Scan for the cell matching the given text and deliver its [x, y] coordinate at center. 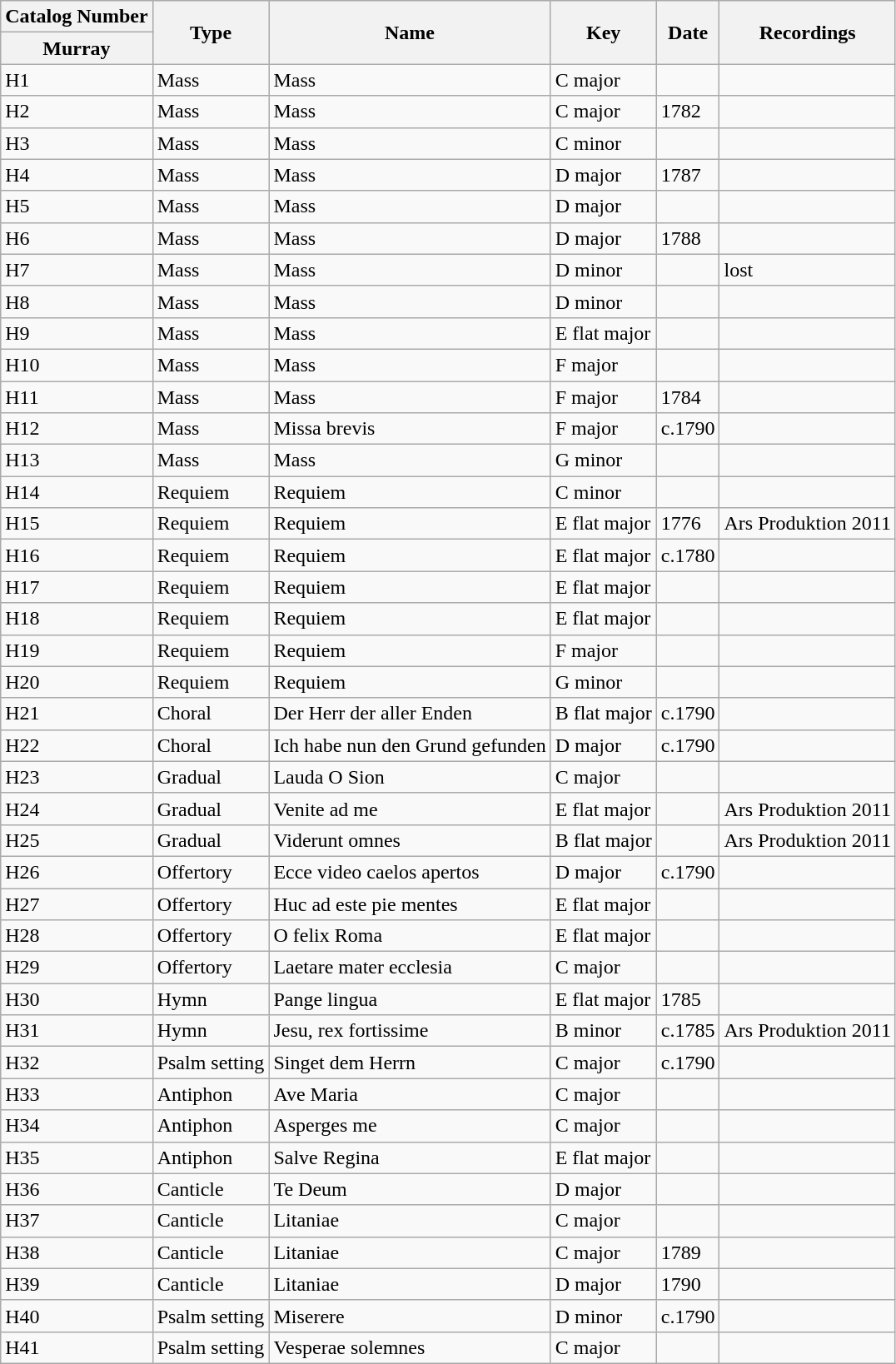
H33 [77, 1094]
Ich habe nun den Grund gefunden [410, 745]
Recordings [808, 32]
H22 [77, 745]
H10 [77, 365]
Viderunt omnes [410, 840]
H34 [77, 1126]
1776 [688, 524]
H23 [77, 777]
H4 [77, 175]
H9 [77, 333]
H21 [77, 714]
H20 [77, 682]
H3 [77, 143]
Ecce video caelos apertos [410, 872]
Date [688, 32]
Name [410, 32]
O felix Roma [410, 936]
H28 [77, 936]
H12 [77, 429]
Jesu, rex fortissime [410, 1031]
lost [808, 270]
c.1780 [688, 555]
1790 [688, 1284]
c.1785 [688, 1031]
H40 [77, 1316]
Key [603, 32]
Asperges me [410, 1126]
Singet dem Herrn [410, 1063]
1782 [688, 112]
H27 [77, 904]
1789 [688, 1252]
Der Herr der aller Enden [410, 714]
Huc ad este pie mentes [410, 904]
H16 [77, 555]
H6 [77, 238]
B minor [603, 1031]
1787 [688, 175]
1788 [688, 238]
Laetare mater ecclesia [410, 968]
H37 [77, 1221]
H39 [77, 1284]
Murray [77, 48]
H35 [77, 1157]
H17 [77, 587]
Salve Regina [410, 1157]
H1 [77, 80]
Vesperae solemnes [410, 1347]
H15 [77, 524]
H38 [77, 1252]
H29 [77, 968]
H18 [77, 619]
H2 [77, 112]
Miserere [410, 1316]
H25 [77, 840]
H19 [77, 650]
H13 [77, 460]
Catalog Number [77, 17]
H32 [77, 1063]
1784 [688, 397]
1785 [688, 999]
Te Deum [410, 1189]
H7 [77, 270]
H5 [77, 207]
H31 [77, 1031]
H14 [77, 492]
Type [211, 32]
H24 [77, 809]
H11 [77, 397]
Lauda O Sion [410, 777]
H36 [77, 1189]
H26 [77, 872]
Pange lingua [410, 999]
H41 [77, 1347]
H8 [77, 301]
Ave Maria [410, 1094]
Venite ad me [410, 809]
Missa brevis [410, 429]
H30 [77, 999]
